For the text-containing cell, return its midpoint in (x, y) coordinate format. 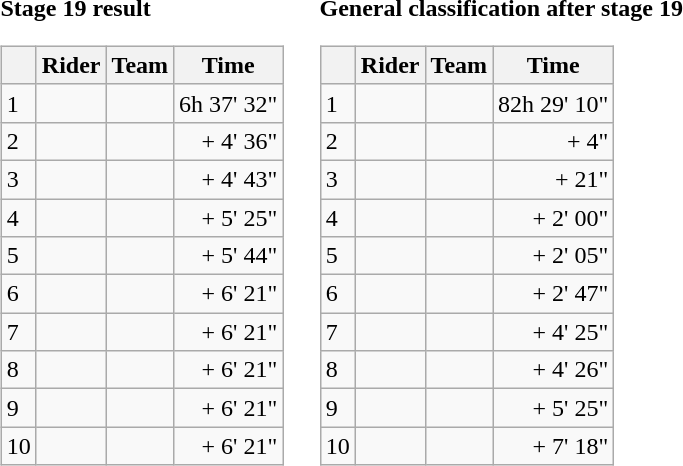
+ 4' 36" (228, 141)
+ 4' 26" (554, 370)
+ 4" (554, 141)
+ 2' 05" (554, 256)
6h 37' 32" (228, 103)
82h 29' 10" (554, 103)
+ 4' 25" (554, 332)
+ 5' 44" (228, 256)
+ 2' 47" (554, 294)
+ 7' 18" (554, 446)
+ 2' 00" (554, 217)
+ 4' 43" (228, 179)
+ 21" (554, 179)
